Output the (x, y) coordinate of the center of the cell containing the given text.  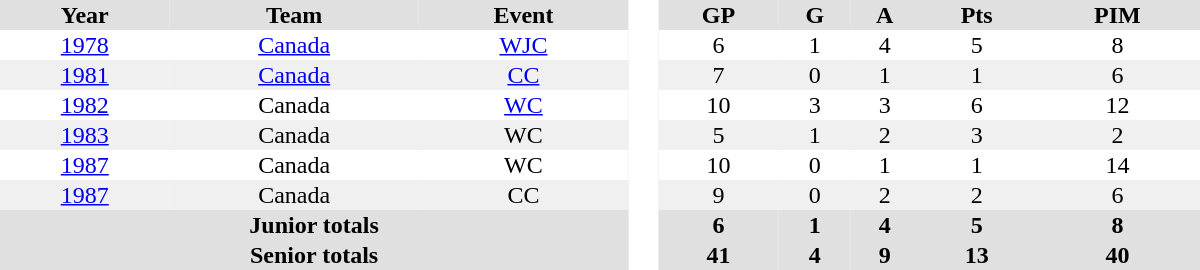
Year (85, 15)
13 (976, 255)
1983 (85, 135)
Event (524, 15)
G (815, 15)
WJC (524, 45)
1978 (85, 45)
1982 (85, 105)
7 (718, 75)
41 (718, 255)
1981 (85, 75)
12 (1118, 105)
Pts (976, 15)
PIM (1118, 15)
Team (294, 15)
Senior totals (314, 255)
A (885, 15)
GP (718, 15)
Junior totals (314, 225)
14 (1118, 165)
40 (1118, 255)
